Output the (x, y) coordinate of the center of the cell containing the given text.  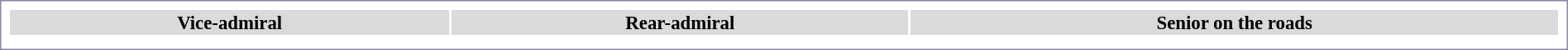
Rear-admiral (680, 22)
Senior on the roads (1234, 22)
Vice-admiral (230, 22)
